Provide the [x, y] coordinate of the cell's center where the given text is located.  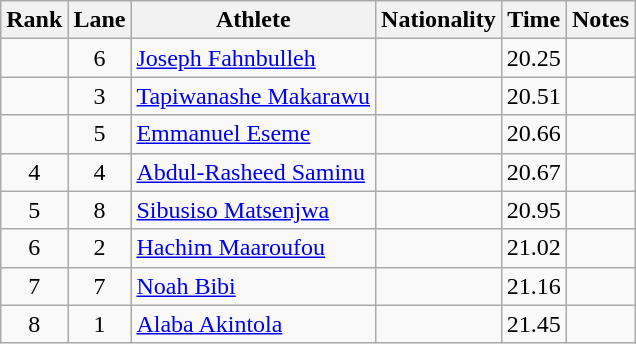
Joseph Fahnbulleh [254, 58]
20.25 [534, 58]
20.95 [534, 210]
21.02 [534, 248]
Tapiwanashe Makarawu [254, 96]
Emmanuel Eseme [254, 134]
Sibusiso Matsenjwa [254, 210]
Nationality [439, 20]
1 [100, 324]
20.51 [534, 96]
21.45 [534, 324]
Hachim Maaroufou [254, 248]
20.66 [534, 134]
Time [534, 20]
20.67 [534, 172]
3 [100, 96]
Athlete [254, 20]
21.16 [534, 286]
Alaba Akintola [254, 324]
Rank [34, 20]
Noah Bibi [254, 286]
2 [100, 248]
Notes [600, 20]
Lane [100, 20]
Abdul-Rasheed Saminu [254, 172]
